Determine the [x, y] coordinate at the center of the cell enclosing the given text.  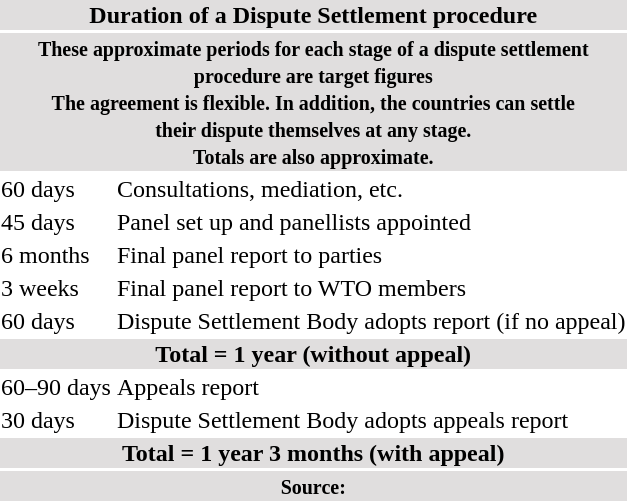
Dispute Settlement Body adopts report (if no appeal) [371, 321]
Dispute Settlement Body adopts appeals report [371, 420]
Final panel report to parties [371, 255]
Appeals report [371, 387]
Panel set up and panellists appointed [371, 222]
Consultations, mediation, etc. [371, 189]
Final panel report to WTO members [371, 288]
